For the text-containing cell, return its midpoint in (X, Y) coordinate format. 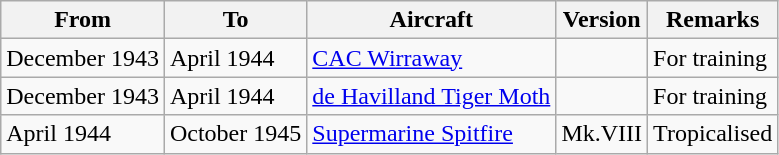
CAC Wirraway (432, 58)
Mk.VIII (602, 134)
Aircraft (432, 20)
Tropicalised (713, 134)
October 1945 (235, 134)
Version (602, 20)
From (83, 20)
Remarks (713, 20)
de Havilland Tiger Moth (432, 96)
To (235, 20)
Supermarine Spitfire (432, 134)
